Identify which cell holds the provided text, then report its (X, Y) central coordinate. 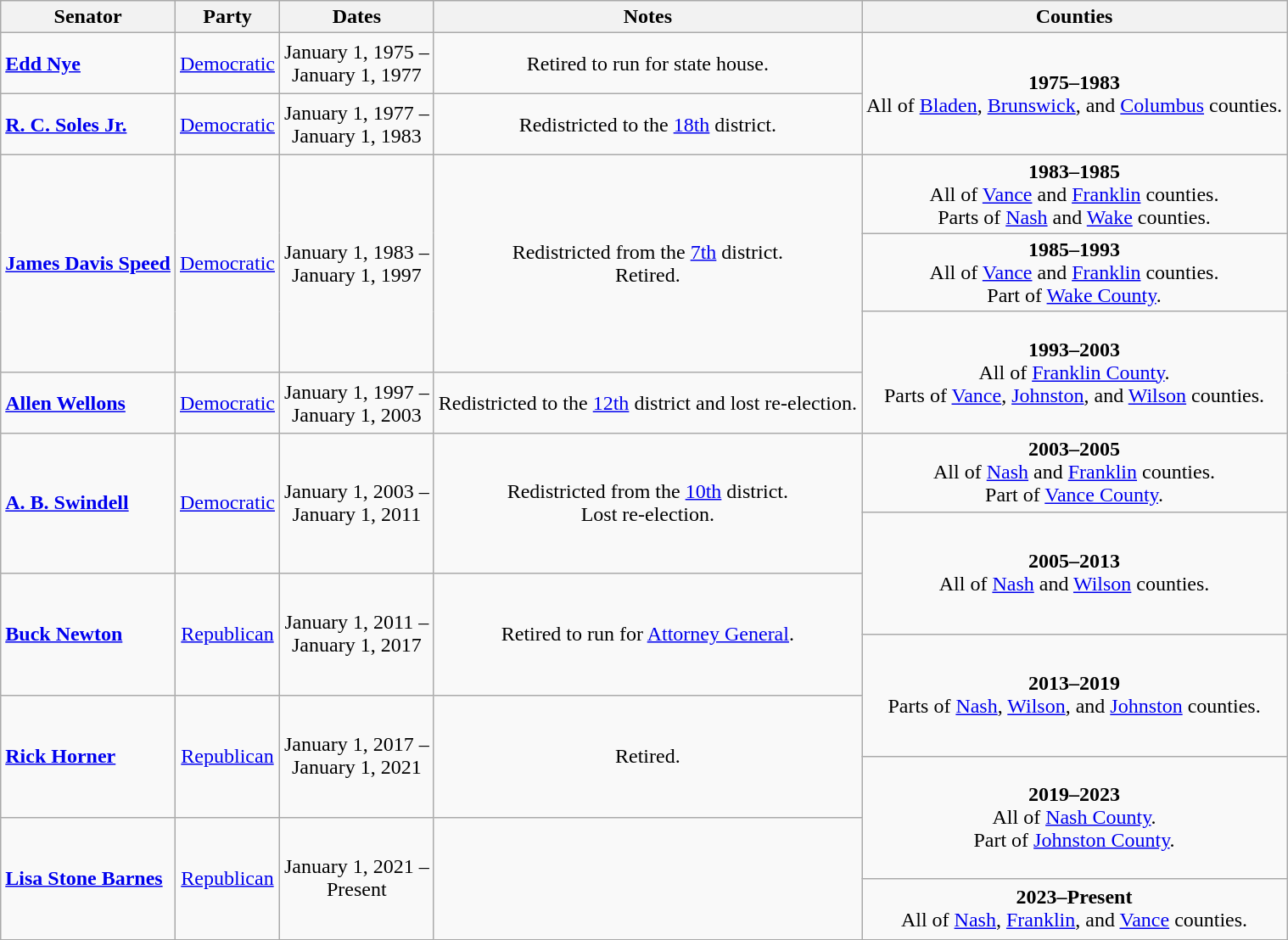
Retired. (647, 756)
A. B. Swindell (88, 503)
Rick Horner (88, 756)
Counties (1074, 17)
R. C. Soles Jr. (88, 125)
2005–2013 All of Nash and Wilson counties. (1074, 573)
2013–2019 Parts of Nash, Wilson, and Johnston counties. (1074, 695)
2019–2023 All of Nash County. Part of Johnston County. (1074, 817)
Redistricted to the 18th district. (647, 125)
January 1, 2021 – Present (356, 878)
2003–2005 All of Nash and Franklin counties. Part of Vance County. (1074, 473)
Redistricted from the 7th district. Retired. (647, 264)
Allen Wellons (88, 403)
1975–1983 All of Bladen, Brunswick, and Columbus counties. (1074, 94)
James Davis Speed (88, 264)
2023–Present All of Nash, Franklin, and Vance counties. (1074, 909)
Retired to run for Attorney General. (647, 634)
January 1, 1997 – January 1, 2003 (356, 403)
Senator (88, 17)
Notes (647, 17)
Edd Nye (88, 64)
Lisa Stone Barnes (88, 878)
1993–2003 All of Franklin County. Parts of Vance, Johnston, and Wilson counties. (1074, 372)
January 1, 1983 – January 1, 1997 (356, 264)
1983–1985 All of Vance and Franklin counties. Parts of Nash and Wake counties. (1074, 194)
Dates (356, 17)
Redistricted to the 12th district and lost re-election. (647, 403)
Buck Newton (88, 634)
January 1, 2011 – January 1, 2017 (356, 634)
January 1, 1975 – January 1, 1977 (356, 64)
Redistricted from the 10th district. Lost re-election. (647, 503)
January 1, 2017 – January 1, 2021 (356, 756)
January 1, 2003 – January 1, 2011 (356, 503)
January 1, 1977 – January 1, 1983 (356, 125)
1985–1993 All of Vance and Franklin counties. Part of Wake County. (1074, 272)
Party (227, 17)
Retired to run for state house. (647, 64)
